Locate the cell with the specified text and output its [X, Y] center coordinate. 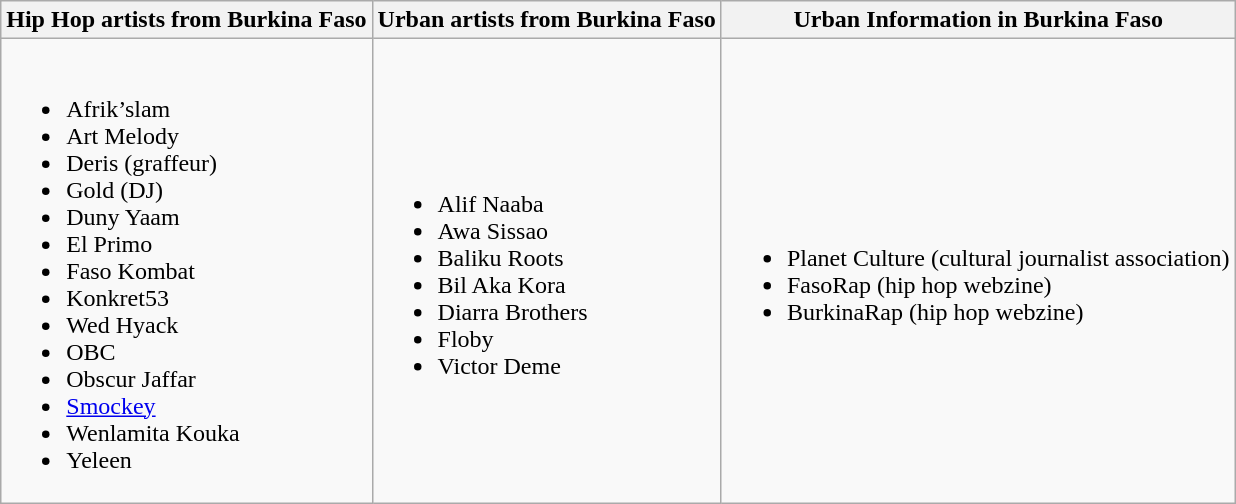
Afrik’slamArt MelodyDeris (graffeur)Gold (DJ)Duny YaamEl PrimoFaso KombatKonkret53Wed HyackOBCObscur JaffarSmockeyWenlamita KoukaYeleen [186, 271]
Urban artists from Burkina Faso [546, 20]
Alif NaabaAwa SissaoBaliku RootsBil Aka KoraDiarra BrothersFlobyVictor Deme [546, 271]
Planet Culture (cultural journalist association)FasoRap (hip hop webzine) BurkinaRap (hip hop webzine) [978, 271]
Hip Hop artists from Burkina Faso [186, 20]
Urban Information in Burkina Faso [978, 20]
